Extract the [X, Y] coordinate from the center of the cell holding the provided text.  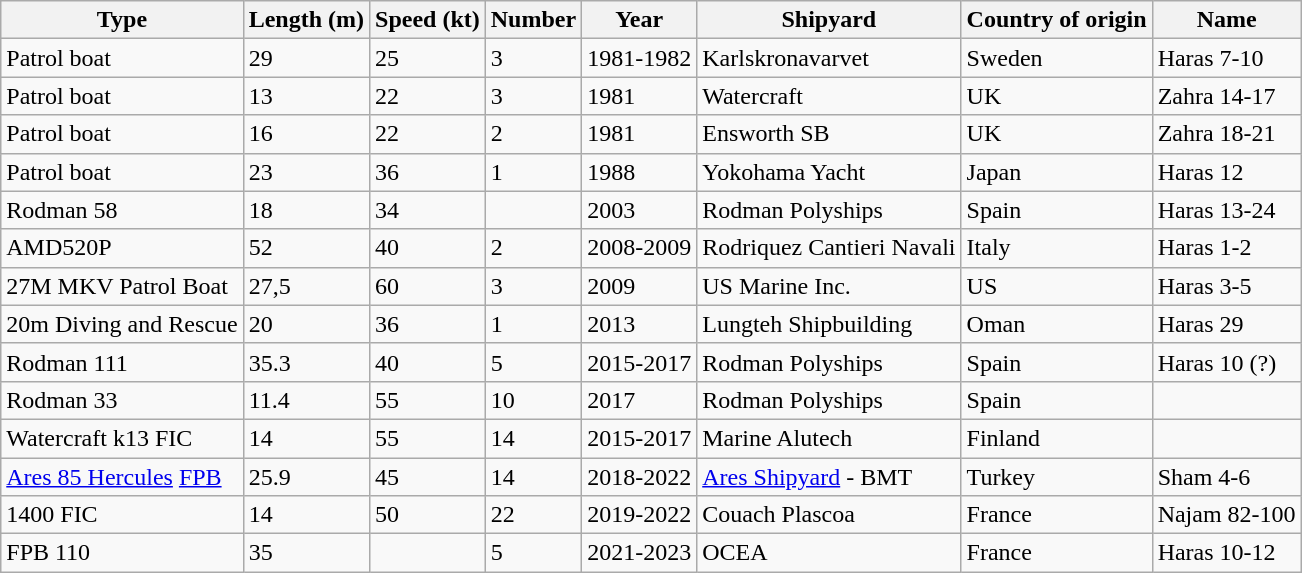
35.3 [306, 362]
50 [428, 515]
Haras 13-24 [1226, 210]
23 [306, 172]
Rodman 58 [122, 210]
Speed (kt) [428, 20]
2019-2022 [640, 515]
10 [533, 400]
16 [306, 134]
Haras 3-5 [1226, 286]
1400 FIC [122, 515]
2021-2023 [640, 553]
Oman [1056, 324]
Haras 12 [1226, 172]
Couach Plascoa [829, 515]
52 [306, 248]
Haras 10 (?) [1226, 362]
Haras 7-10 [1226, 58]
AMD520P [122, 248]
Ensworth SB [829, 134]
Type [122, 20]
Number [533, 20]
Haras 29 [1226, 324]
Najam 82-100 [1226, 515]
2013 [640, 324]
34 [428, 210]
29 [306, 58]
45 [428, 477]
US Marine Inc. [829, 286]
25.9 [306, 477]
FPB 110 [122, 553]
25 [428, 58]
Length (m) [306, 20]
US [1056, 286]
2018-2022 [640, 477]
Watercraft [829, 96]
Ares Shipyard - BMT [829, 477]
Haras 1-2 [1226, 248]
Sham 4-6 [1226, 477]
Ares 85 Hercules FPB [122, 477]
20m Diving and Rescue [122, 324]
Watercraft k13 FIC [122, 438]
Turkey [1056, 477]
Japan [1056, 172]
Karlskronavarvet [829, 58]
13 [306, 96]
Italy [1056, 248]
Rodman 33 [122, 400]
Shipyard [829, 20]
Rodriquez Cantieri Navali [829, 248]
OCEA [829, 553]
27,5 [306, 286]
Year [640, 20]
Zahra 14-17 [1226, 96]
2009 [640, 286]
2003 [640, 210]
60 [428, 286]
1981-1982 [640, 58]
Lungteh Shipbuilding [829, 324]
Marine Alutech [829, 438]
2017 [640, 400]
35 [306, 553]
Country of origin [1056, 20]
Sweden [1056, 58]
18 [306, 210]
Rodman 111 [122, 362]
Yokohama Yacht [829, 172]
27M MKV Patrol Boat [122, 286]
2008-2009 [640, 248]
Finland [1056, 438]
11.4 [306, 400]
Haras 10-12 [1226, 553]
20 [306, 324]
Zahra 18-21 [1226, 134]
Name [1226, 20]
1988 [640, 172]
